Return the [x, y] coordinate for the center point of the cell that contains the specified text.  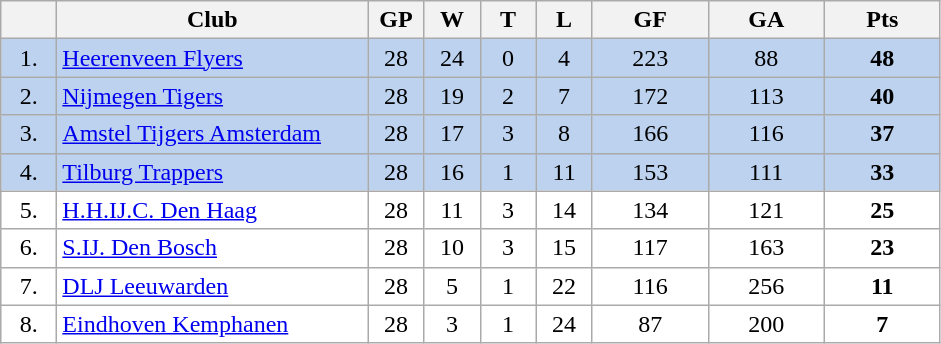
40 [882, 96]
37 [882, 134]
17 [452, 134]
6. [29, 248]
7. [29, 286]
4 [564, 58]
223 [650, 58]
8 [564, 134]
134 [650, 210]
Tilburg Trappers [212, 172]
T [508, 20]
Eindhoven Kemphanen [212, 324]
172 [650, 96]
W [452, 20]
S.IJ. Den Bosch [212, 248]
DLJ Leeuwarden [212, 286]
4. [29, 172]
113 [766, 96]
121 [766, 210]
1. [29, 58]
10 [452, 248]
163 [766, 248]
200 [766, 324]
5 [452, 286]
117 [650, 248]
87 [650, 324]
19 [452, 96]
15 [564, 248]
22 [564, 286]
33 [882, 172]
GP [396, 20]
166 [650, 134]
GF [650, 20]
Amstel Tijgers Amsterdam [212, 134]
256 [766, 286]
14 [564, 210]
111 [766, 172]
25 [882, 210]
8. [29, 324]
2. [29, 96]
5. [29, 210]
0 [508, 58]
Heerenveen Flyers [212, 58]
L [564, 20]
3. [29, 134]
H.H.IJ.C. Den Haag [212, 210]
16 [452, 172]
GA [766, 20]
Nijmegen Tigers [212, 96]
2 [508, 96]
88 [766, 58]
Pts [882, 20]
48 [882, 58]
153 [650, 172]
23 [882, 248]
Club [212, 20]
